Search for the cell housing the specified text and yield its [X, Y] center coordinate. 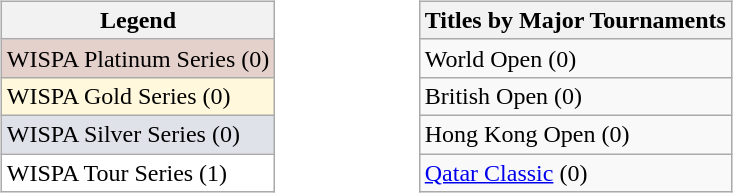
Hong Kong Open (0) [575, 134]
WISPA Platinum Series (0) [138, 58]
WISPA Silver Series (0) [138, 134]
Legend [138, 20]
World Open (0) [575, 58]
British Open (0) [575, 96]
Titles by Major Tournaments [575, 20]
WISPA Tour Series (1) [138, 173]
Qatar Classic (0) [575, 173]
WISPA Gold Series (0) [138, 96]
